Find where the given text appears and provide that cell's center as (x, y) coordinate. 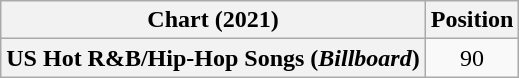
90 (472, 58)
US Hot R&B/Hip-Hop Songs (Billboard) (213, 58)
Chart (2021) (213, 20)
Position (472, 20)
